Provide the [x, y] coordinate of the cell's center where the given text is located.  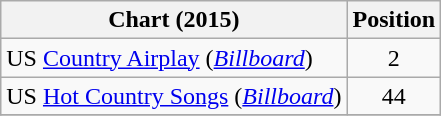
US Hot Country Songs (Billboard) [174, 96]
2 [394, 58]
US Country Airplay (Billboard) [174, 58]
Chart (2015) [174, 20]
44 [394, 96]
Position [394, 20]
